Output the [X, Y] coordinate of the center of the cell containing the given text.  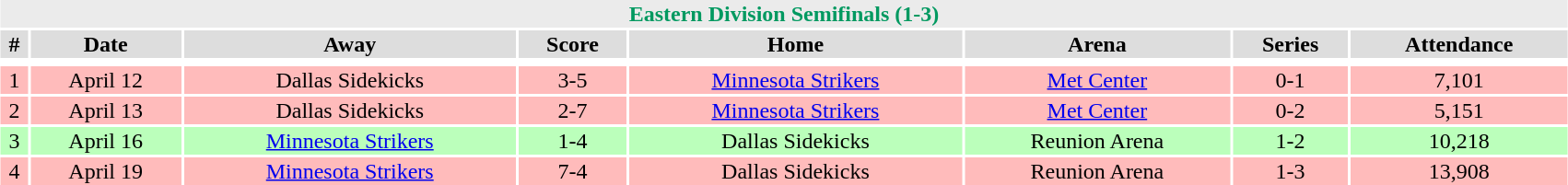
4 [15, 171]
April 16 [105, 141]
5,151 [1459, 110]
Away [350, 44]
April 12 [105, 80]
13,908 [1459, 171]
10,218 [1459, 141]
Arena [1097, 44]
1-2 [1290, 141]
# [15, 44]
Eastern Division Semifinals (1-3) [784, 14]
1-4 [573, 141]
1-3 [1290, 171]
7-4 [573, 171]
Series [1290, 44]
2 [15, 110]
Attendance [1459, 44]
7,101 [1459, 80]
3 [15, 141]
0-2 [1290, 110]
2-7 [573, 110]
0-1 [1290, 80]
3-5 [573, 80]
April 19 [105, 171]
Date [105, 44]
1 [15, 80]
April 13 [105, 110]
Score [573, 44]
Home [796, 44]
